Extract the [X, Y] coordinate from the center of the cell holding the provided text.  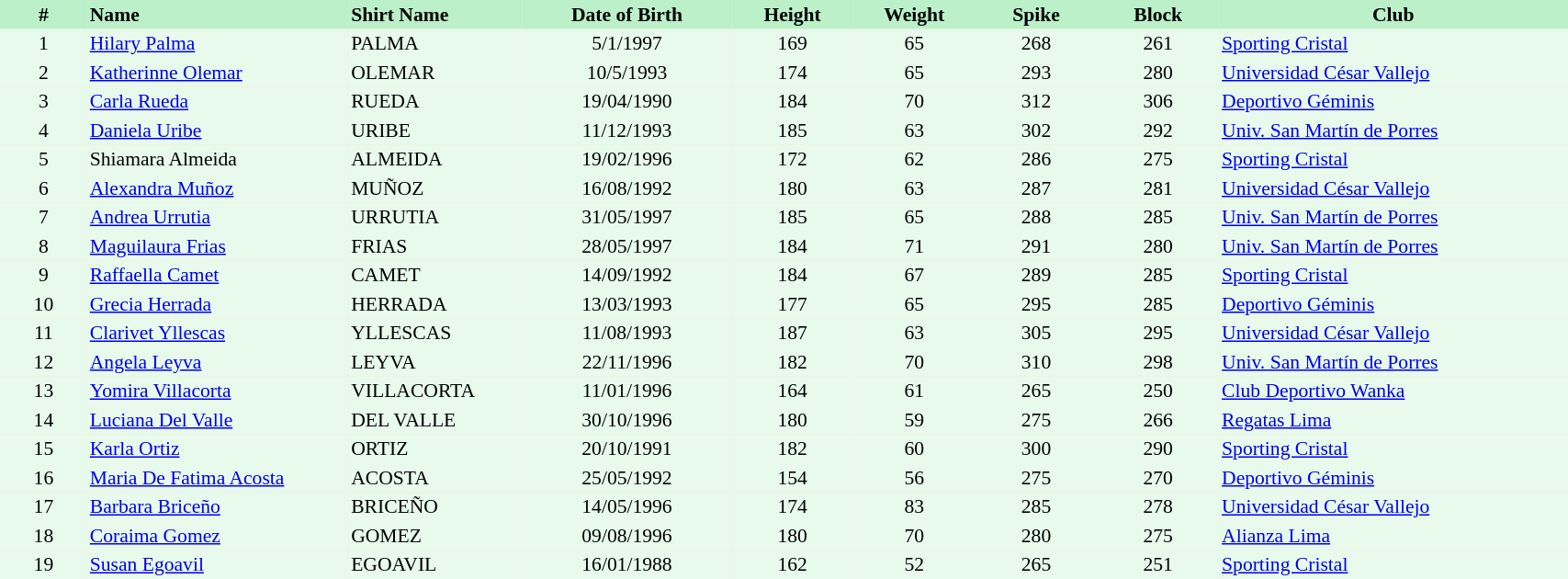
289 [1036, 276]
67 [915, 276]
20/10/1991 [627, 448]
Andrea Urrutia [218, 217]
Clarivet Yllescas [218, 333]
302 [1036, 131]
7 [44, 217]
187 [792, 333]
OLEMAR [435, 73]
268 [1036, 44]
EGOAVIL [435, 564]
LEYVA [435, 362]
154 [792, 478]
MUÑOZ [435, 188]
250 [1157, 392]
169 [792, 44]
Shiamara Almeida [218, 160]
DEL VALLE [435, 420]
31/05/1997 [627, 217]
CAMET [435, 276]
11 [44, 333]
Angela Leyva [218, 362]
ORTIZ [435, 448]
12 [44, 362]
19 [44, 564]
Spike [1036, 15]
60 [915, 448]
287 [1036, 188]
10/5/1993 [627, 73]
Barbara Briceño [218, 507]
11/12/1993 [627, 131]
293 [1036, 73]
10 [44, 304]
09/08/1996 [627, 536]
Coraima Gomez [218, 536]
298 [1157, 362]
19/02/1996 [627, 160]
ACOSTA [435, 478]
Hilary Palma [218, 44]
GOMEZ [435, 536]
286 [1036, 160]
2 [44, 73]
291 [1036, 246]
22/11/1996 [627, 362]
16 [44, 478]
Maguilaura Frias [218, 246]
251 [1157, 564]
8 [44, 246]
172 [792, 160]
Club Deportivo Wanka [1393, 392]
11/01/1996 [627, 392]
Karla Ortiz [218, 448]
Date of Birth [627, 15]
300 [1036, 448]
14 [44, 420]
52 [915, 564]
278 [1157, 507]
18 [44, 536]
Susan Egoavil [218, 564]
288 [1036, 217]
306 [1157, 101]
FRIAS [435, 246]
177 [792, 304]
61 [915, 392]
Yomira Villacorta [218, 392]
Alianza Lima [1393, 536]
305 [1036, 333]
HERRADA [435, 304]
71 [915, 246]
14/05/1996 [627, 507]
83 [915, 507]
16/01/1988 [627, 564]
164 [792, 392]
15 [44, 448]
6 [44, 188]
310 [1036, 362]
Maria De Fatima Acosta [218, 478]
ALMEIDA [435, 160]
162 [792, 564]
Regatas Lima [1393, 420]
25/05/1992 [627, 478]
Club [1393, 15]
14/09/1992 [627, 276]
59 [915, 420]
3 [44, 101]
17 [44, 507]
Shirt Name [435, 15]
5 [44, 160]
266 [1157, 420]
261 [1157, 44]
Grecia Herrada [218, 304]
BRICEÑO [435, 507]
Weight [915, 15]
281 [1157, 188]
270 [1157, 478]
URRUTIA [435, 217]
56 [915, 478]
# [44, 15]
Daniela Uribe [218, 131]
Name [218, 15]
13 [44, 392]
19/04/1990 [627, 101]
290 [1157, 448]
Carla Rueda [218, 101]
Luciana Del Valle [218, 420]
URIBE [435, 131]
13/03/1993 [627, 304]
RUEDA [435, 101]
11/08/1993 [627, 333]
Alexandra Muñoz [218, 188]
PALMA [435, 44]
16/08/1992 [627, 188]
4 [44, 131]
312 [1036, 101]
Raffaella Camet [218, 276]
Block [1157, 15]
Katherinne Olemar [218, 73]
30/10/1996 [627, 420]
62 [915, 160]
Height [792, 15]
9 [44, 276]
1 [44, 44]
VILLACORTA [435, 392]
28/05/1997 [627, 246]
5/1/1997 [627, 44]
YLLESCAS [435, 333]
292 [1157, 131]
